Provide the [X, Y] coordinate of the cell's center where the given text is located.  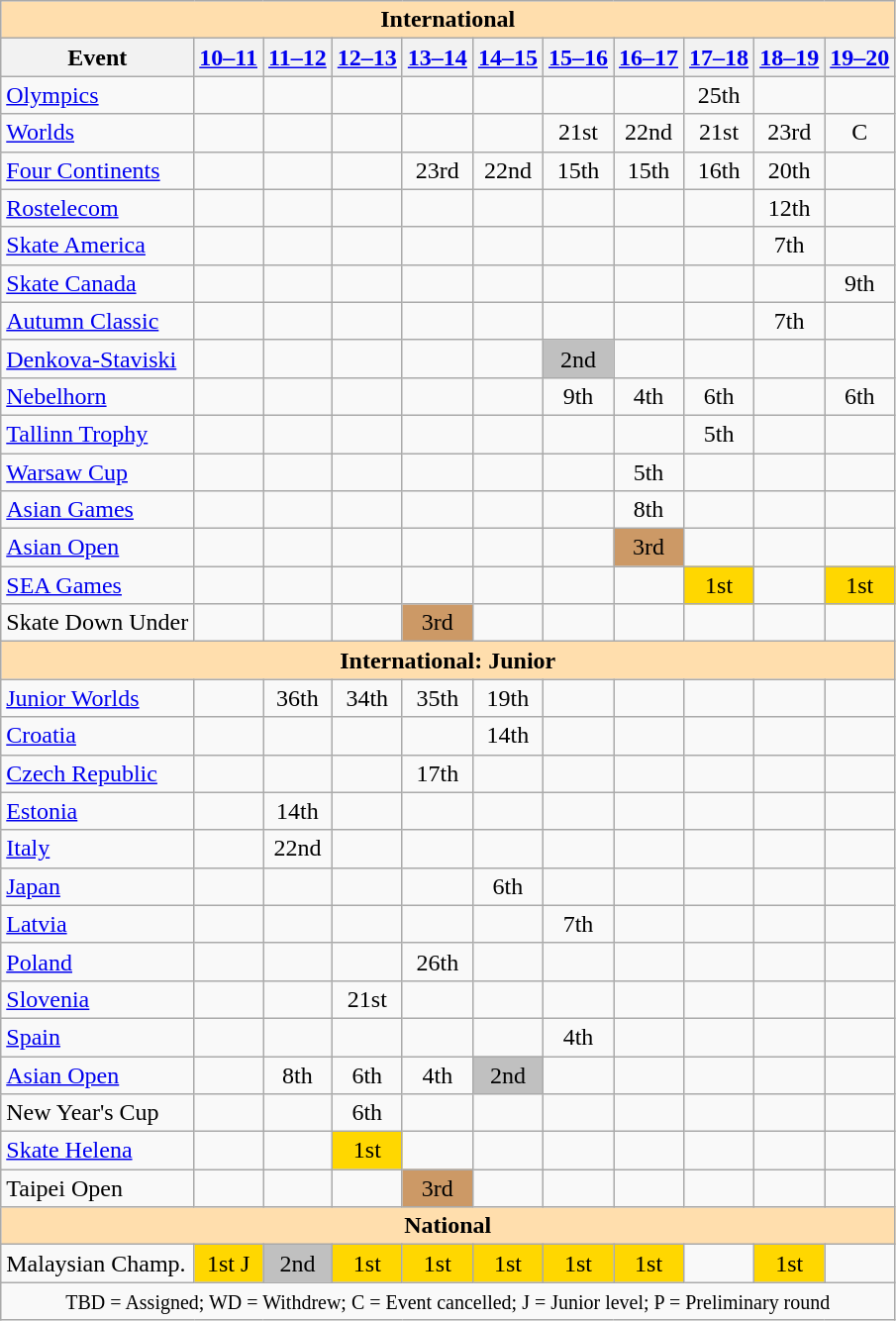
International: Junior [448, 660]
16th [719, 170]
26th [438, 962]
Skate Down Under [97, 623]
International [448, 20]
Asian Games [97, 510]
TBD = Assigned; WD = Withdrew; C = Event cancelled; J = Junior level; P = Preliminary round [448, 1301]
12–13 [366, 57]
Skate Canada [97, 283]
17th [438, 773]
34th [366, 698]
19th [507, 698]
11–12 [298, 57]
13–14 [438, 57]
Nebelhorn [97, 396]
Estonia [97, 811]
Tallinn Trophy [97, 434]
Spain [97, 1037]
10–11 [229, 57]
National [448, 1226]
C [859, 133]
Rostelecom [97, 208]
Croatia [97, 736]
New Year's Cup [97, 1113]
Worlds [97, 133]
Autumn Classic [97, 321]
Japan [97, 886]
Slovenia [97, 999]
Czech Republic [97, 773]
35th [438, 698]
17–18 [719, 57]
36th [298, 698]
Four Continents [97, 170]
Taipei Open [97, 1188]
Poland [97, 962]
Malaysian Champ. [97, 1264]
19–20 [859, 57]
12th [790, 208]
Italy [97, 849]
1st J [229, 1264]
16–17 [649, 57]
Latvia [97, 924]
15–16 [578, 57]
SEA Games [97, 585]
Skate America [97, 246]
18–19 [790, 57]
Olympics [97, 95]
Denkova-Staviski [97, 358]
14–15 [507, 57]
Junior Worlds [97, 698]
Skate Helena [97, 1151]
Warsaw Cup [97, 472]
Event [97, 57]
20th [790, 170]
25th [719, 95]
